Identify which cell holds the provided text, then report its [x, y] central coordinate. 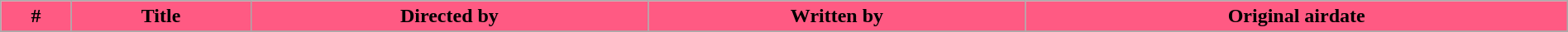
Title [160, 16]
Directed by [450, 16]
Written by [837, 16]
# [36, 16]
Original airdate [1297, 16]
